Return (X, Y) of the center of cell containing provided text 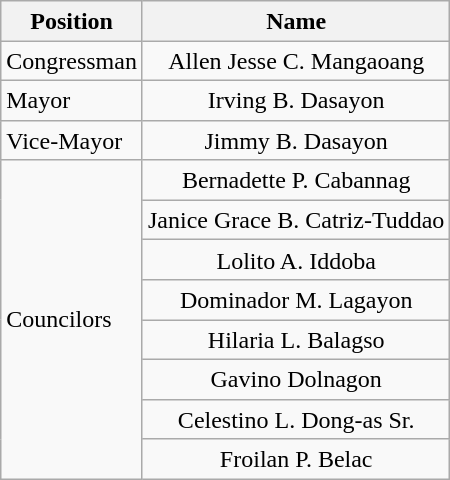
Hilaria L. Balagso (296, 340)
Name (296, 21)
Councilors (72, 320)
Froilan P. Belac (296, 459)
Congressman (72, 61)
Janice Grace B. Catriz-Tuddao (296, 220)
Lolito A. Iddoba (296, 260)
Jimmy B. Dasayon (296, 140)
Vice-Mayor (72, 140)
Allen Jesse C. Mangaoang (296, 61)
Position (72, 21)
Irving B. Dasayon (296, 100)
Dominador M. Lagayon (296, 300)
Mayor (72, 100)
Gavino Dolnagon (296, 379)
Celestino L. Dong-as Sr. (296, 419)
Bernadette P. Cabannag (296, 180)
